Extract the [x, y] coordinate from the center of the cell holding the provided text.  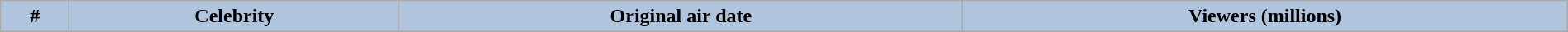
Celebrity [235, 16]
Original air date [681, 16]
Viewers (millions) [1265, 16]
# [35, 16]
